Detect which cell encompasses the target text, then output its (x, y) center coordinate. 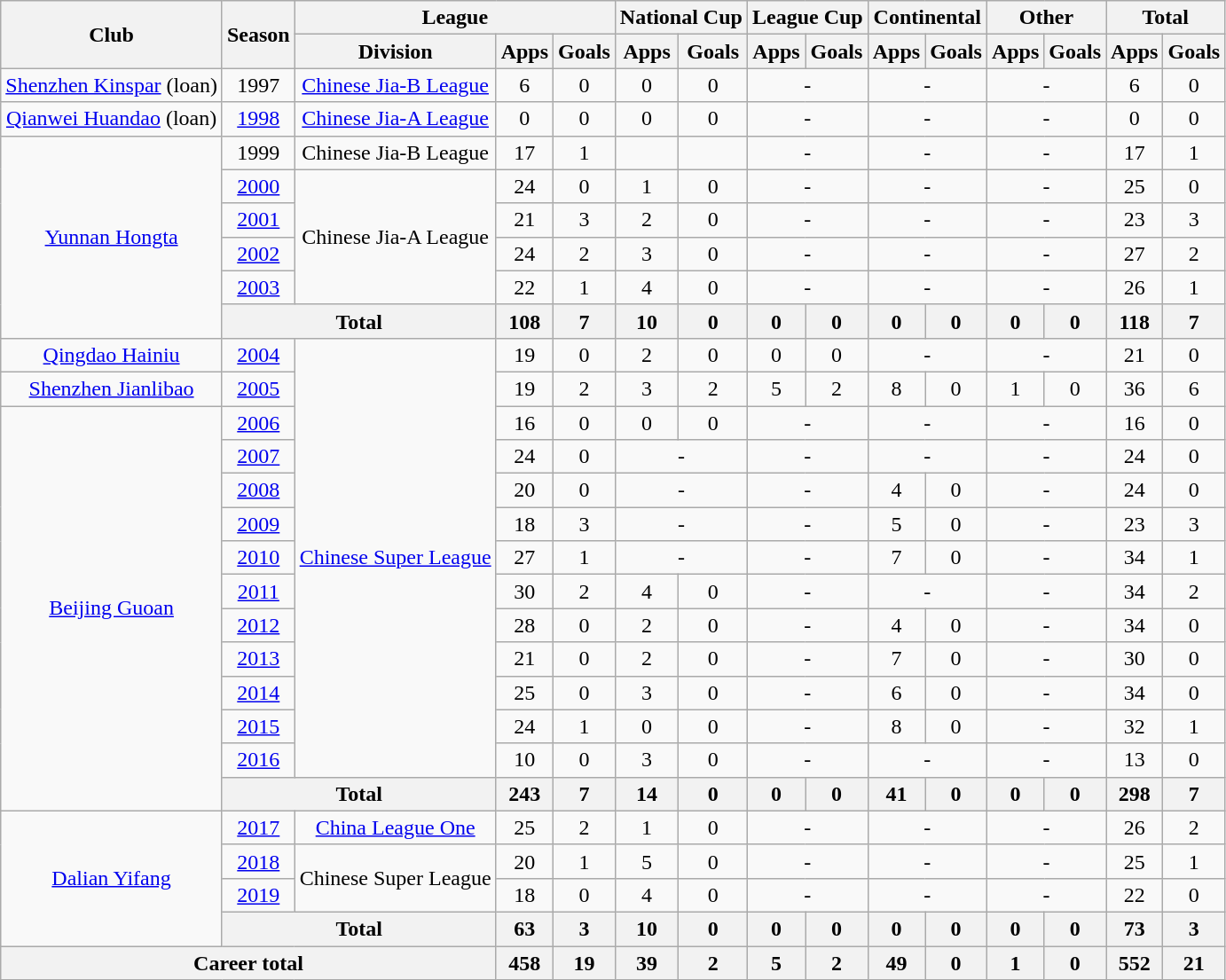
118 (1135, 321)
Career total (248, 962)
28 (524, 625)
458 (524, 962)
2002 (258, 254)
2017 (258, 827)
Division (396, 51)
32 (1135, 726)
2015 (258, 726)
552 (1135, 962)
Qianwei Huandao (loan) (112, 119)
1998 (258, 119)
Season (258, 35)
2016 (258, 760)
2013 (258, 659)
2003 (258, 287)
2012 (258, 625)
Shenzhen Jianlibao (112, 388)
73 (1135, 929)
2004 (258, 355)
243 (524, 794)
1999 (258, 153)
2014 (258, 693)
63 (524, 929)
2010 (258, 558)
China League One (396, 827)
14 (647, 794)
2007 (258, 457)
2018 (258, 861)
1997 (258, 85)
2019 (258, 895)
2011 (258, 592)
39 (647, 962)
Club (112, 35)
36 (1135, 388)
National Cup (681, 18)
2009 (258, 524)
2000 (258, 186)
Shenzhen Kinspar (loan) (112, 85)
Dalian Yifang (112, 878)
League Cup (807, 18)
Qingdao Hainiu (112, 355)
Other (1046, 18)
Yunnan Hongta (112, 237)
49 (896, 962)
Beijing Guoan (112, 608)
41 (896, 794)
2001 (258, 220)
League (454, 18)
Continental (927, 18)
13 (1135, 760)
2006 (258, 423)
2008 (258, 490)
108 (524, 321)
298 (1135, 794)
2005 (258, 388)
